Capture the cell that displays the provided text and extract its (X, Y) central coordinate. 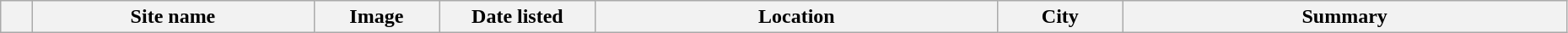
City (1061, 17)
Site name (173, 17)
Date listed (518, 17)
Image (376, 17)
Summary (1344, 17)
Location (796, 17)
